Return the [x, y] coordinate for the center point of the cell that contains the specified text.  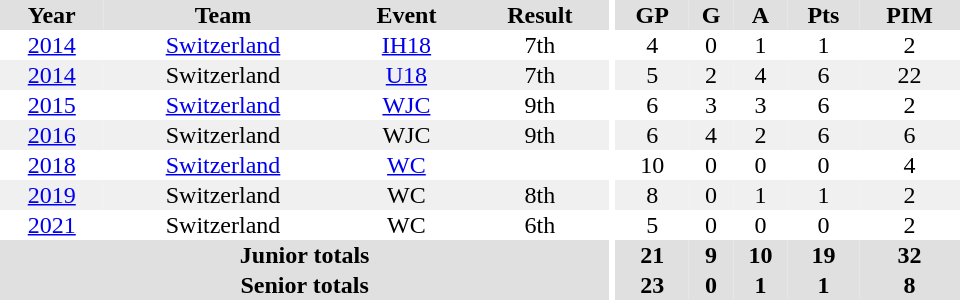
Team [224, 15]
2018 [52, 165]
2016 [52, 135]
8th [540, 195]
Result [540, 15]
32 [910, 255]
21 [652, 255]
6th [540, 225]
9 [711, 255]
Year [52, 15]
GP [652, 15]
22 [910, 75]
Pts [824, 15]
U18 [406, 75]
Event [406, 15]
2015 [52, 105]
A [760, 15]
2019 [52, 195]
Senior totals [304, 285]
2021 [52, 225]
23 [652, 285]
Junior totals [304, 255]
19 [824, 255]
IH18 [406, 45]
G [711, 15]
PIM [910, 15]
